Identify which cell holds the provided text, then report its [x, y] central coordinate. 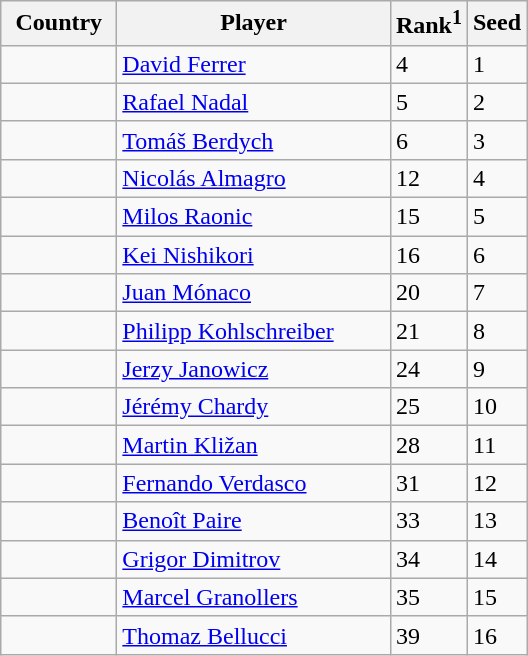
Marcel Granollers [254, 597]
Benoît Paire [254, 521]
Seed [496, 24]
3 [496, 140]
Player [254, 24]
28 [428, 445]
39 [428, 635]
21 [428, 331]
10 [496, 407]
Jérémy Chardy [254, 407]
Grigor Dimitrov [254, 559]
Country [59, 24]
Tomáš Berdych [254, 140]
Philipp Kohlschreiber [254, 331]
34 [428, 559]
1 [496, 64]
Jerzy Janowicz [254, 369]
31 [428, 483]
33 [428, 521]
20 [428, 293]
11 [496, 445]
25 [428, 407]
Milos Raonic [254, 217]
Rafael Nadal [254, 102]
Juan Mónaco [254, 293]
35 [428, 597]
Rank1 [428, 24]
Nicolás Almagro [254, 178]
24 [428, 369]
Kei Nishikori [254, 255]
2 [496, 102]
14 [496, 559]
Thomaz Bellucci [254, 635]
8 [496, 331]
9 [496, 369]
13 [496, 521]
Martin Kližan [254, 445]
David Ferrer [254, 64]
Fernando Verdasco [254, 483]
7 [496, 293]
